Scan for the cell matching the given text and deliver its (x, y) coordinate at center. 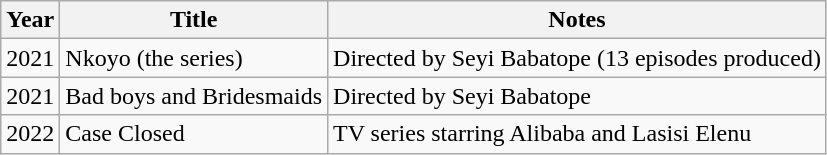
Directed by Seyi Babatope (13 episodes produced) (578, 58)
Notes (578, 20)
2022 (30, 134)
TV series starring Alibaba and Lasisi Elenu (578, 134)
Title (194, 20)
Case Closed (194, 134)
Nkoyo (the series) (194, 58)
Year (30, 20)
Directed by Seyi Babatope (578, 96)
Bad boys and Bridesmaids (194, 96)
